Capture the cell that displays the provided text and extract its (x, y) central coordinate. 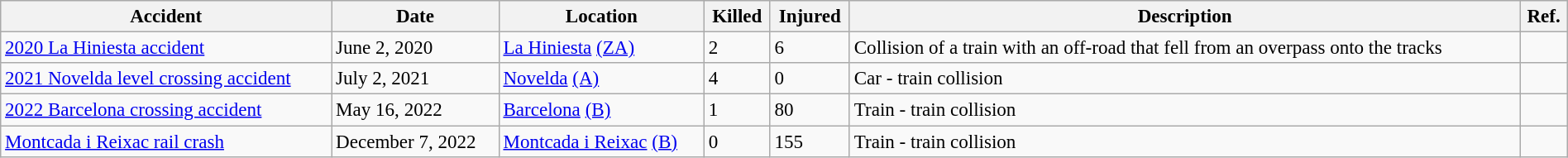
December 7, 2022 (415, 141)
2022 Barcelona crossing accident (166, 110)
1 (738, 110)
Novelda (A) (601, 79)
Ref. (1543, 17)
Killed (738, 17)
Accident (166, 17)
Description (1184, 17)
Car - train collision (1184, 79)
2020 La Hiniesta accident (166, 48)
June 2, 2020 (415, 48)
6 (810, 48)
May 16, 2022 (415, 110)
La Hiniesta (ZA) (601, 48)
80 (810, 110)
155 (810, 141)
4 (738, 79)
2021 Novelda level crossing accident (166, 79)
2 (738, 48)
Barcelona (B) (601, 110)
Montcada i Reixac (B) (601, 141)
Location (601, 17)
Injured (810, 17)
Collision of a train with an off-road that fell from an overpass onto the tracks (1184, 48)
July 2, 2021 (415, 79)
Montcada i Reixac rail crash (166, 141)
Date (415, 17)
